Locate the cell with the specified text and output its (x, y) center coordinate. 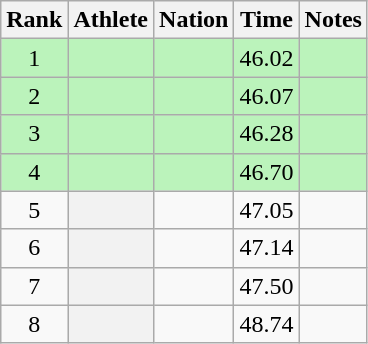
48.74 (266, 324)
1 (34, 58)
46.70 (266, 172)
8 (34, 324)
5 (34, 210)
46.07 (266, 96)
6 (34, 248)
2 (34, 96)
47.14 (266, 248)
Rank (34, 20)
7 (34, 286)
47.05 (266, 210)
46.28 (266, 134)
4 (34, 172)
Athlete (111, 20)
Notes (333, 20)
47.50 (266, 286)
Time (266, 20)
46.02 (266, 58)
3 (34, 134)
Nation (194, 20)
